Capture the cell that displays the provided text and extract its (X, Y) central coordinate. 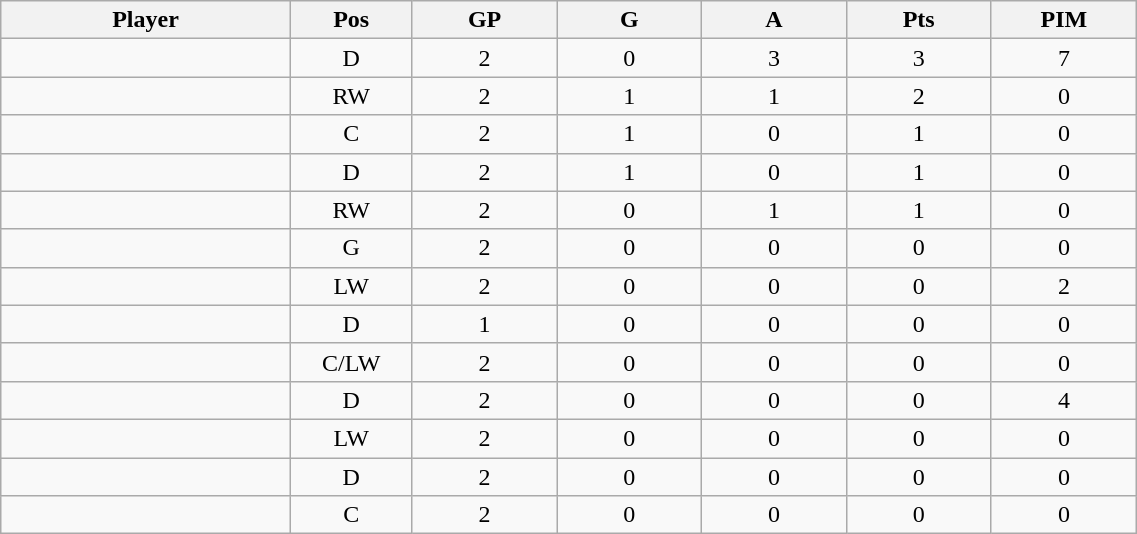
Pos (351, 20)
7 (1064, 58)
C/LW (351, 362)
GP (484, 20)
A (774, 20)
Pts (918, 20)
4 (1064, 400)
PIM (1064, 20)
Player (146, 20)
